Return the (X, Y) coordinate for the center point of the cell that contains the specified text.  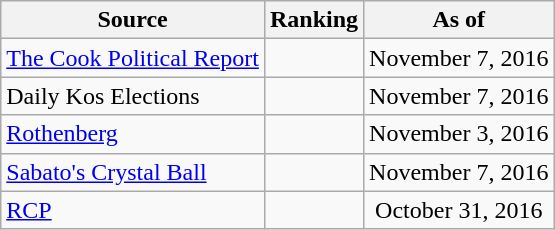
Sabato's Crystal Ball (133, 172)
As of (459, 20)
The Cook Political Report (133, 58)
Ranking (314, 20)
November 3, 2016 (459, 134)
RCP (133, 210)
Daily Kos Elections (133, 96)
Source (133, 20)
October 31, 2016 (459, 210)
Rothenberg (133, 134)
